Pinpoint the cell where the given text exists, returning its (x, y) midpoint coordinate. 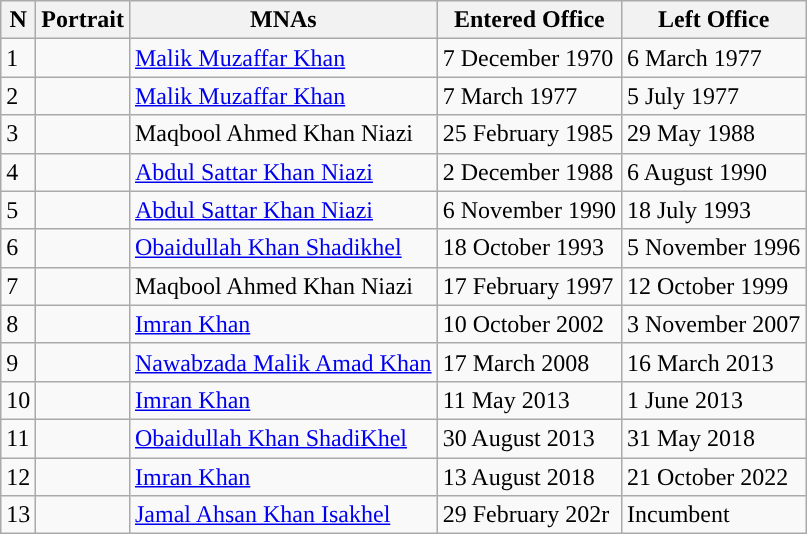
11 May 2013 (529, 400)
9 (18, 362)
16 March 2013 (713, 362)
10 October 2002 (529, 324)
12 October 1999 (713, 286)
MNAs (283, 20)
21 October 2022 (713, 477)
13 August 2018 (529, 477)
29 February 202r (529, 515)
5 July 1977 (713, 96)
Entered Office (529, 20)
3 November 2007 (713, 324)
5 November 1996 (713, 248)
Obaidullah Khan Shadikhel (283, 248)
2 December 1988 (529, 172)
N (18, 20)
6 March 1977 (713, 58)
Left Office (713, 20)
Portrait (83, 20)
6 (18, 248)
Obaidullah Khan ShadiKhel (283, 438)
13 (18, 515)
18 October 1993 (529, 248)
11 (18, 438)
3 (18, 134)
6 November 1990 (529, 210)
Jamal Ahsan Khan Isakhel (283, 515)
17 March 2008 (529, 362)
25 February 1985 (529, 134)
10 (18, 400)
6 August 1990 (713, 172)
29 May 1988 (713, 134)
Nawabzada Malik Amad Khan (283, 362)
7 December 1970 (529, 58)
7 March 1977 (529, 96)
30 August 2013 (529, 438)
31 May 2018 (713, 438)
7 (18, 286)
1 (18, 58)
12 (18, 477)
1 June 2013 (713, 400)
2 (18, 96)
5 (18, 210)
Incumbent (713, 515)
17 February 1997 (529, 286)
4 (18, 172)
8 (18, 324)
18 July 1993 (713, 210)
